From the cell containing the given text, extract its center point as [X, Y] coordinate. 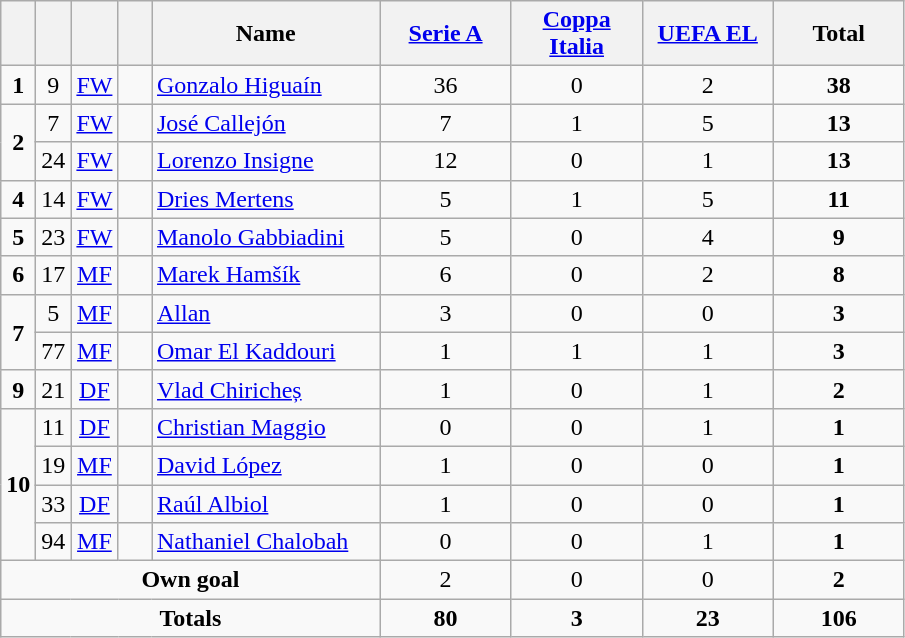
Manolo Gabbiadini [266, 237]
80 [446, 618]
19 [54, 465]
Totals [190, 618]
David López [266, 465]
Coppa Italia [576, 34]
Dries Mertens [266, 199]
Vlad Chiricheș [266, 389]
UEFA EL [708, 34]
Total [838, 34]
Christian Maggio [266, 427]
10 [18, 484]
Name [266, 34]
Lorenzo Insigne [266, 161]
Allan [266, 313]
36 [446, 85]
Serie A [446, 34]
33 [54, 503]
Own goal [190, 580]
Omar El Kaddouri [266, 351]
38 [838, 85]
Raúl Albiol [266, 503]
José Callejón [266, 123]
106 [838, 618]
77 [54, 351]
21 [54, 389]
8 [838, 275]
94 [54, 542]
14 [54, 199]
Gonzalo Higuaín [266, 85]
Marek Hamšík [266, 275]
12 [446, 161]
Nathaniel Chalobah [266, 542]
17 [54, 275]
24 [54, 161]
